Provide the (X, Y) coordinate of the cell's center where the given text is located.  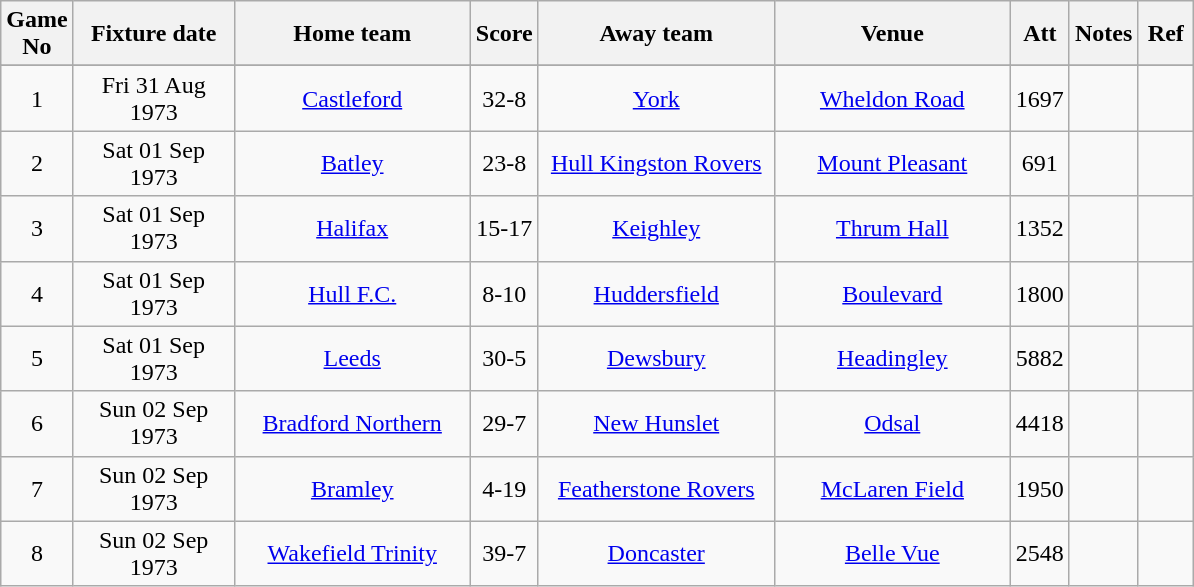
Doncaster (656, 554)
4418 (1040, 424)
Fri 31 Aug 1973 (154, 98)
Notes (1103, 34)
New Hunslet (656, 424)
2548 (1040, 554)
McLaren Field (892, 488)
Score (504, 34)
Featherstone Rovers (656, 488)
4-19 (504, 488)
Bradford Northern (352, 424)
3 (37, 228)
Venue (892, 34)
23-8 (504, 164)
Keighley (656, 228)
1950 (1040, 488)
Home team (352, 34)
York (656, 98)
6 (37, 424)
2 (37, 164)
15-17 (504, 228)
29-7 (504, 424)
8-10 (504, 294)
1 (37, 98)
Hull F.C. (352, 294)
Ref (1166, 34)
Wheldon Road (892, 98)
Wakefield Trinity (352, 554)
691 (1040, 164)
Belle Vue (892, 554)
7 (37, 488)
32-8 (504, 98)
Bramley (352, 488)
Headingley (892, 358)
Mount Pleasant (892, 164)
Fixture date (154, 34)
Leeds (352, 358)
Att (1040, 34)
4 (37, 294)
Castleford (352, 98)
5882 (1040, 358)
Game No (37, 34)
Dewsbury (656, 358)
1800 (1040, 294)
1697 (1040, 98)
Boulevard (892, 294)
1352 (1040, 228)
Away team (656, 34)
30-5 (504, 358)
Halifax (352, 228)
Huddersfield (656, 294)
39-7 (504, 554)
Odsal (892, 424)
Thrum Hall (892, 228)
Hull Kingston Rovers (656, 164)
5 (37, 358)
8 (37, 554)
Batley (352, 164)
